Extract the (X, Y) coordinate from the center of the cell holding the provided text.  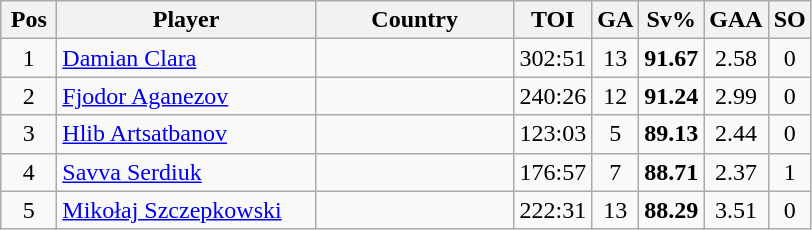
176:57 (553, 172)
7 (616, 172)
240:26 (553, 96)
SO (790, 20)
2 (29, 96)
Player (186, 20)
Pos (29, 20)
2.99 (736, 96)
Sv% (672, 20)
GA (616, 20)
91.24 (672, 96)
123:03 (553, 134)
3.51 (736, 210)
Hlib Artsatbanov (186, 134)
Country (414, 20)
4 (29, 172)
Fjodor Aganezov (186, 96)
Damian Clara (186, 58)
Mikołaj Szczepkowski (186, 210)
2.44 (736, 134)
Savva Serdiuk (186, 172)
12 (616, 96)
302:51 (553, 58)
2.37 (736, 172)
88.29 (672, 210)
222:31 (553, 210)
89.13 (672, 134)
2.58 (736, 58)
GAA (736, 20)
3 (29, 134)
88.71 (672, 172)
TOI (553, 20)
91.67 (672, 58)
